Extract the [X, Y] coordinate from the center of the cell holding the provided text.  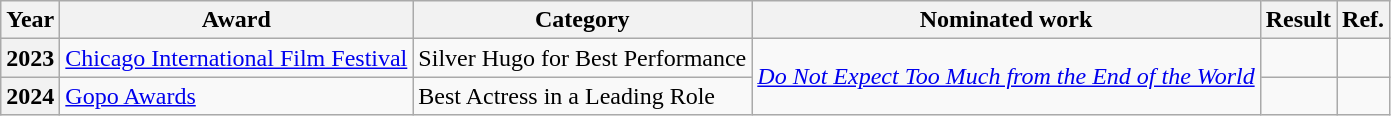
Year [30, 20]
2024 [30, 96]
Do Not Expect Too Much from the End of the World [1006, 77]
Ref. [1364, 20]
Silver Hugo for Best Performance [582, 58]
Best Actress in a Leading Role [582, 96]
Gopo Awards [236, 96]
2023 [30, 58]
Category [582, 20]
Nominated work [1006, 20]
Award [236, 20]
Result [1298, 20]
Chicago International Film Festival [236, 58]
